Extract the [x, y] coordinate from the center of the cell holding the provided text.  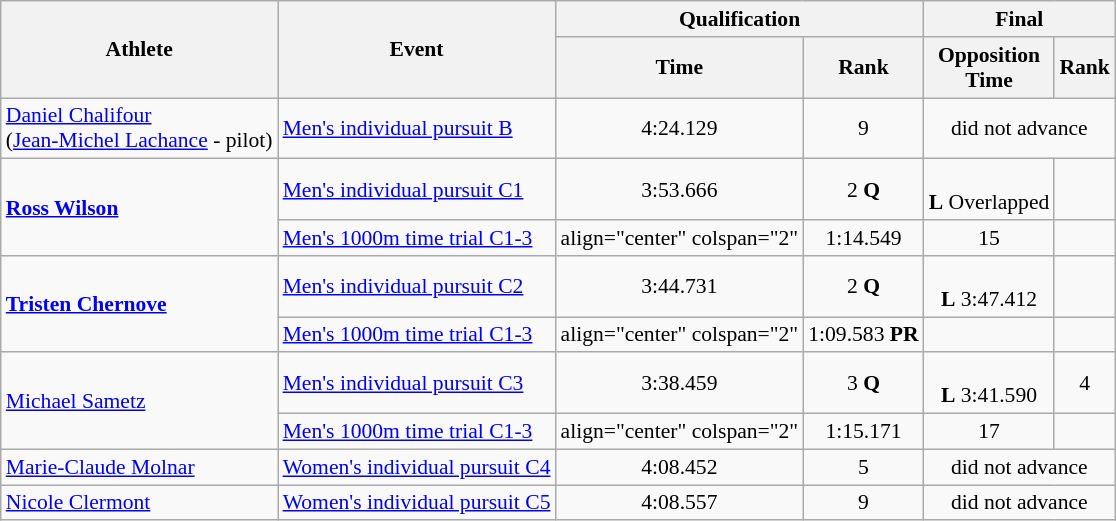
Nicole Clermont [140, 503]
3:53.666 [679, 190]
Women's individual pursuit C5 [417, 503]
L Overlapped [990, 190]
Marie-Claude Molnar [140, 467]
4:08.452 [679, 467]
Event [417, 50]
3:38.459 [679, 384]
4:24.129 [679, 128]
Ross Wilson [140, 208]
17 [990, 432]
Michael Sametz [140, 402]
Final [1020, 19]
1:14.549 [863, 238]
Men's individual pursuit C3 [417, 384]
3:44.731 [679, 286]
3 Q [863, 384]
Men's individual pursuit C2 [417, 286]
Men's individual pursuit C1 [417, 190]
Daniel Chalifour (Jean-Michel Lachance - pilot) [140, 128]
4 [1084, 384]
Qualification [739, 19]
L 3:47.412 [990, 286]
Women's individual pursuit C4 [417, 467]
Time [679, 68]
OppositionTime [990, 68]
5 [863, 467]
Men's individual pursuit B [417, 128]
1:15.171 [863, 432]
Athlete [140, 50]
Tristen Chernove [140, 304]
4:08.557 [679, 503]
15 [990, 238]
1:09.583 PR [863, 335]
L 3:41.590 [990, 384]
